Find where the given text appears and provide that cell's center as (X, Y) coordinate. 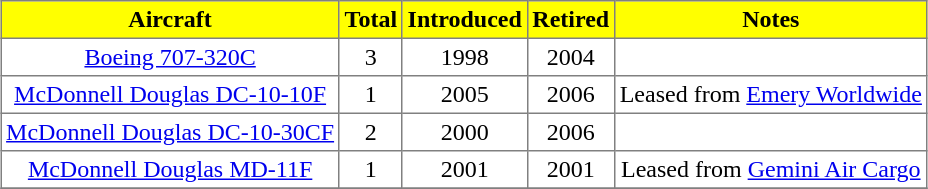
2000 (464, 132)
3 (370, 57)
Leased from Emery Worldwide (770, 95)
Introduced (464, 20)
Retired (570, 20)
McDonnell Douglas MD-11F (170, 170)
Boeing 707-320C (170, 57)
Total (370, 20)
Aircraft (170, 20)
Notes (770, 20)
2004 (570, 57)
1998 (464, 57)
McDonnell Douglas DC-10-10F (170, 95)
Leased from Gemini Air Cargo (770, 170)
McDonnell Douglas DC-10-30CF (170, 132)
2005 (464, 95)
2 (370, 132)
